Extract the [x, y] coordinate from the center of the cell holding the provided text.  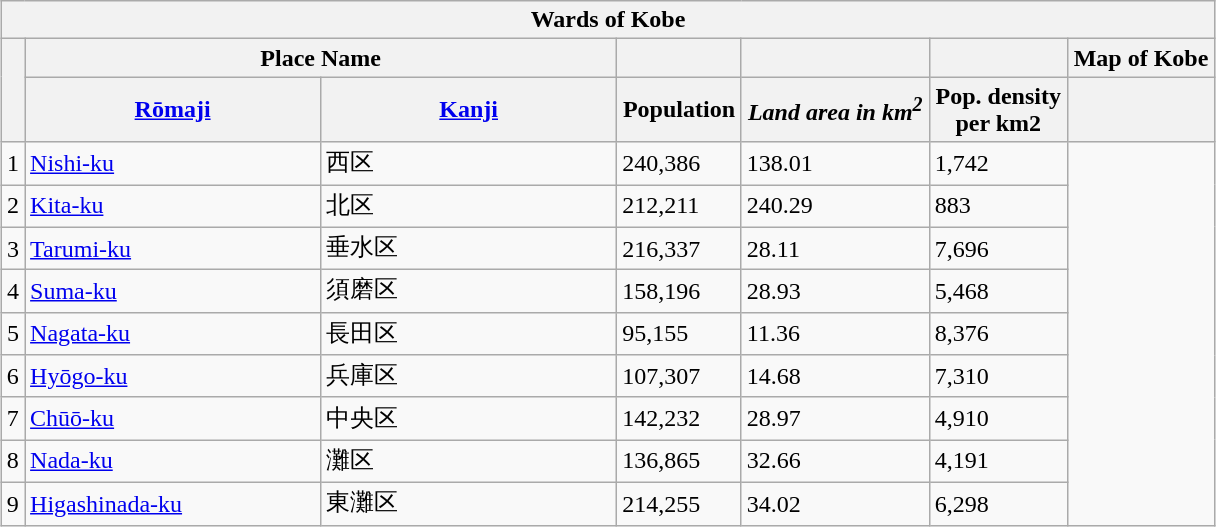
14.68 [835, 376]
32.66 [835, 462]
Hyōgo-ku [173, 376]
1,742 [998, 164]
長田区 [469, 334]
須磨区 [469, 292]
中央区 [469, 418]
灘区 [469, 462]
Map of Kobe [1140, 58]
8,376 [998, 334]
Population [680, 110]
158,196 [680, 292]
4,910 [998, 418]
Tarumi-ku [173, 248]
Kanji [469, 110]
垂水区 [469, 248]
5,468 [998, 292]
1 [12, 164]
8 [12, 462]
Nagata-ku [173, 334]
Kita-ku [173, 206]
Land area in km2 [835, 110]
兵庫区 [469, 376]
216,337 [680, 248]
9 [12, 504]
Higashinada-ku [173, 504]
4 [12, 292]
東灘区 [469, 504]
138.01 [835, 164]
Nada-ku [173, 462]
240,386 [680, 164]
7 [12, 418]
107,307 [680, 376]
Wards of Kobe [608, 20]
11.36 [835, 334]
西区 [469, 164]
95,155 [680, 334]
6,298 [998, 504]
6 [12, 376]
2 [12, 206]
142,232 [680, 418]
214,255 [680, 504]
3 [12, 248]
5 [12, 334]
北区 [469, 206]
Suma-ku [173, 292]
883 [998, 206]
136,865 [680, 462]
240.29 [835, 206]
7,310 [998, 376]
28.93 [835, 292]
Pop. densityper km2 [998, 110]
4,191 [998, 462]
Nishi-ku [173, 164]
Chūō-ku [173, 418]
Place Name [321, 58]
28.11 [835, 248]
Rōmaji [173, 110]
28.97 [835, 418]
212,211 [680, 206]
7,696 [998, 248]
34.02 [835, 504]
